Capture the cell that displays the provided text and extract its [x, y] central coordinate. 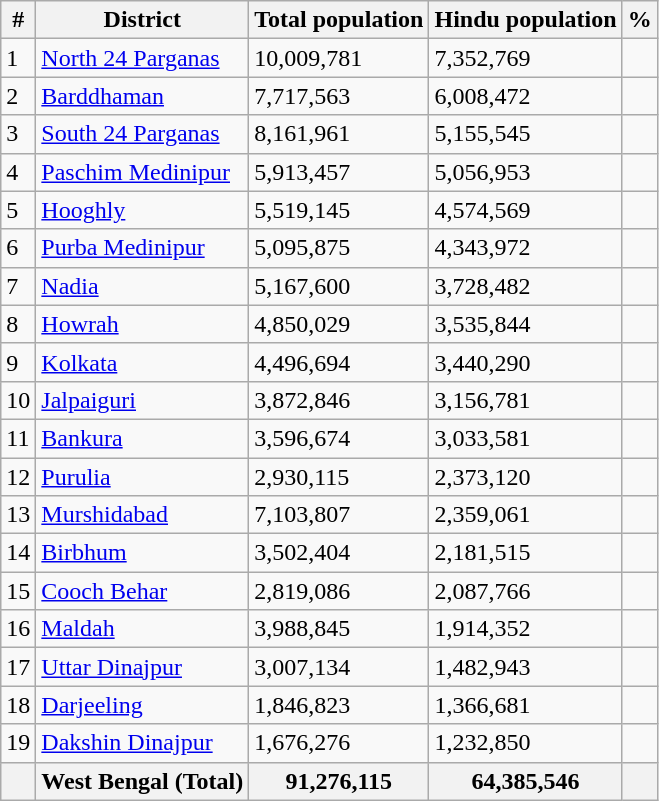
11 [18, 438]
9 [18, 362]
Dakshin Dinajpur [142, 743]
Murshidabad [142, 515]
2,930,115 [339, 477]
3,596,674 [339, 438]
3,872,846 [339, 400]
# [18, 20]
2,181,515 [526, 553]
1 [18, 58]
4 [18, 172]
% [640, 20]
7,352,769 [526, 58]
Uttar Dinajpur [142, 667]
1,676,276 [339, 743]
Purba Medinipur [142, 248]
Maldah [142, 629]
Darjeeling [142, 705]
3,440,290 [526, 362]
2,087,766 [526, 591]
Kolkata [142, 362]
Hooghly [142, 210]
7 [18, 286]
18 [18, 705]
16 [18, 629]
3,007,134 [339, 667]
64,385,546 [526, 781]
6,008,472 [526, 96]
1,366,681 [526, 705]
3,156,781 [526, 400]
91,276,115 [339, 781]
5 [18, 210]
1,914,352 [526, 629]
3,728,482 [526, 286]
15 [18, 591]
14 [18, 553]
West Bengal (Total) [142, 781]
Birbhum [142, 553]
2,359,061 [526, 515]
District [142, 20]
5,519,145 [339, 210]
10 [18, 400]
4,496,694 [339, 362]
2 [18, 96]
3,988,845 [339, 629]
5,913,457 [339, 172]
8 [18, 324]
5,056,953 [526, 172]
13 [18, 515]
Barddhaman [142, 96]
Howrah [142, 324]
Nadia [142, 286]
7,717,563 [339, 96]
5,155,545 [526, 134]
Cooch Behar [142, 591]
2,373,120 [526, 477]
5,167,600 [339, 286]
1,482,943 [526, 667]
7,103,807 [339, 515]
Bankura [142, 438]
4,343,972 [526, 248]
10,009,781 [339, 58]
17 [18, 667]
North 24 Parganas [142, 58]
Jalpaiguri [142, 400]
5,095,875 [339, 248]
4,850,029 [339, 324]
South 24 Parganas [142, 134]
6 [18, 248]
19 [18, 743]
2,819,086 [339, 591]
3,502,404 [339, 553]
1,232,850 [526, 743]
Purulia [142, 477]
Hindu population [526, 20]
12 [18, 477]
8,161,961 [339, 134]
4,574,569 [526, 210]
3,033,581 [526, 438]
3 [18, 134]
Total population [339, 20]
1,846,823 [339, 705]
3,535,844 [526, 324]
Paschim Medinipur [142, 172]
